Output the (x, y) coordinate of the center of the cell containing the given text.  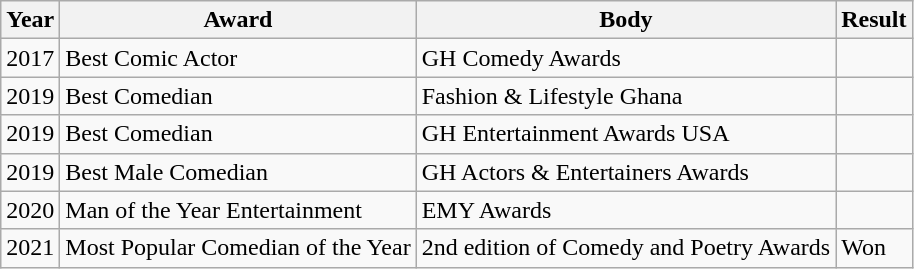
Man of the Year Entertainment (238, 210)
2020 (30, 210)
Award (238, 20)
Year (30, 20)
GH Actors & Entertainers Awards (626, 172)
Most Popular Comedian of the Year (238, 248)
EMY Awards (626, 210)
Best Comic Actor (238, 58)
GH Comedy Awards (626, 58)
2nd edition of Comedy and Poetry Awards (626, 248)
Fashion & Lifestyle Ghana (626, 96)
Best Male Comedian (238, 172)
Won (874, 248)
2017 (30, 58)
Body (626, 20)
Result (874, 20)
GH Entertainment Awards USA (626, 134)
2021 (30, 248)
